Find where the given text appears and provide that cell's center as [x, y] coordinate. 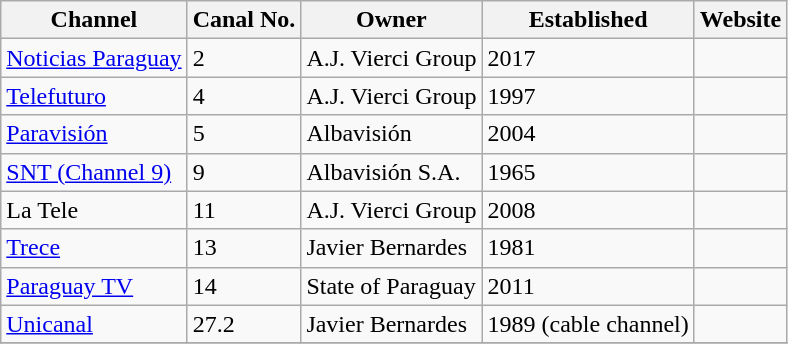
Unicanal [94, 324]
Trece [94, 248]
1997 [588, 96]
2011 [588, 286]
2008 [588, 210]
2017 [588, 58]
Website [740, 20]
9 [244, 172]
14 [244, 286]
5 [244, 134]
State of Paraguay [392, 286]
La Tele [94, 210]
Noticias Paraguay [94, 58]
Albavisión S.A. [392, 172]
Albavisión [392, 134]
Paravisión [94, 134]
1981 [588, 248]
Canal No. [244, 20]
1989 (cable channel) [588, 324]
4 [244, 96]
Telefuturo [94, 96]
2004 [588, 134]
13 [244, 248]
1965 [588, 172]
SNT (Channel 9) [94, 172]
Established [588, 20]
Owner [392, 20]
2 [244, 58]
Channel [94, 20]
Paraguay TV [94, 286]
27.2 [244, 324]
11 [244, 210]
